Return the [X, Y] coordinate for the center point of the cell that contains the specified text.  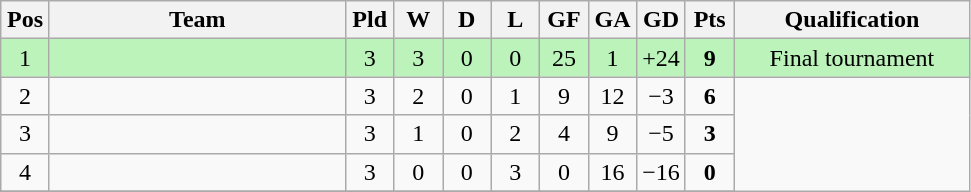
Final tournament [852, 58]
Qualification [852, 20]
Pld [370, 20]
+24 [662, 58]
12 [612, 96]
25 [564, 58]
L [516, 20]
−5 [662, 134]
−16 [662, 172]
16 [612, 172]
−3 [662, 96]
6 [710, 96]
W [418, 20]
Pts [710, 20]
GA [612, 20]
Team [197, 20]
GD [662, 20]
Pos [26, 20]
GF [564, 20]
D [466, 20]
